Identify which cell holds the provided text, then report its (X, Y) central coordinate. 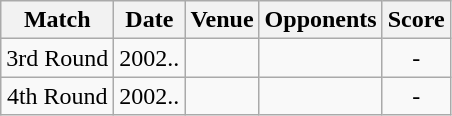
Opponents (320, 20)
Date (150, 20)
Score (416, 20)
3rd Round (58, 58)
Venue (222, 20)
Match (58, 20)
4th Round (58, 96)
